Capture the cell that displays the provided text and extract its [x, y] central coordinate. 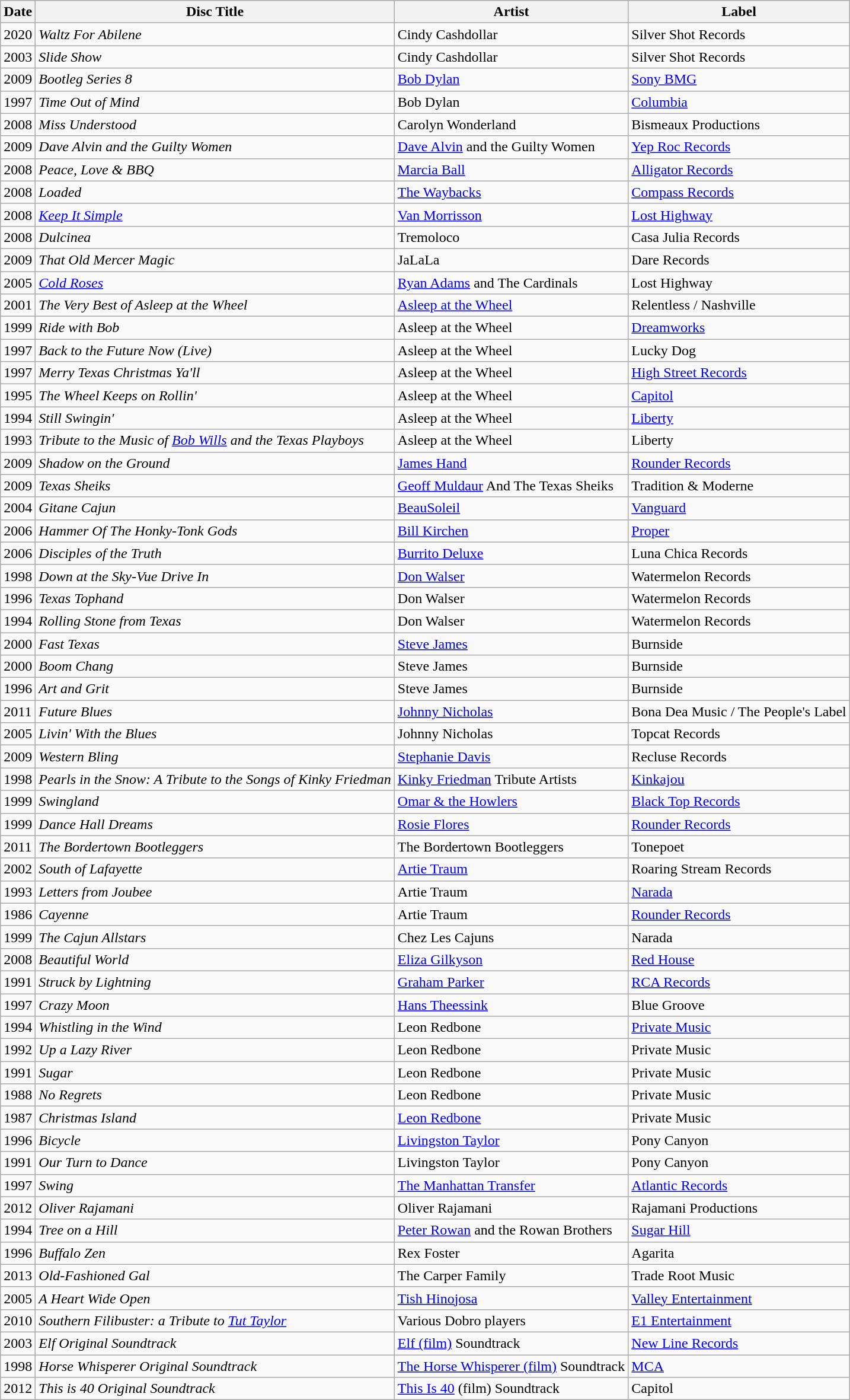
Van Morrisson [511, 215]
Tonepoet [739, 847]
RCA Records [739, 982]
Omar & the Howlers [511, 802]
Valley Entertainment [739, 1298]
2004 [18, 508]
Blue Groove [739, 1005]
BeauSoleil [511, 508]
Texas Tophand [215, 598]
Vanguard [739, 508]
Tribute to the Music of Bob Wills and the Texas Playboys [215, 441]
Marcia Ball [511, 170]
Cayenne [215, 914]
Sugar [215, 1073]
The Very Best of Asleep at the Wheel [215, 305]
A Heart Wide Open [215, 1298]
Peter Rowan and the Rowan Brothers [511, 1230]
Disc Title [215, 12]
Back to the Future Now (Live) [215, 350]
Time Out of Mind [215, 102]
Graham Parker [511, 982]
Miss Understood [215, 125]
Loaded [215, 192]
Luna Chica Records [739, 553]
Art and Grit [215, 689]
Rajamani Productions [739, 1208]
Dreamworks [739, 328]
Gitane Cajun [215, 508]
Hammer Of The Honky-Tonk Gods [215, 531]
JaLaLa [511, 260]
Rex Foster [511, 1253]
Alligator Records [739, 170]
This Is 40 (film) Soundtrack [511, 1389]
Various Dobro players [511, 1321]
Boom Chang [215, 666]
Crazy Moon [215, 1005]
James Hand [511, 463]
Future Blues [215, 712]
1995 [18, 396]
Swing [215, 1185]
Geoff Muldaur And The Texas Sheiks [511, 486]
Livin' With the Blues [215, 734]
1988 [18, 1095]
Ryan Adams and The Cardinals [511, 283]
Southern Filibuster: a Tribute to Tut Taylor [215, 1321]
Casa Julia Records [739, 237]
The Waybacks [511, 192]
Old-Fashioned Gal [215, 1275]
Dance Hall Dreams [215, 824]
Swingland [215, 802]
Rolling Stone from Texas [215, 621]
Sony BMG [739, 79]
Stephanie Davis [511, 757]
High Street Records [739, 373]
E1 Entertainment [739, 1321]
Bicycle [215, 1140]
Keep It Simple [215, 215]
Red House [739, 959]
Peace, Love & BBQ [215, 170]
Compass Records [739, 192]
Horse Whisperer Original Soundtrack [215, 1366]
Agarita [739, 1253]
2010 [18, 1321]
Trade Root Music [739, 1275]
Lucky Dog [739, 350]
2001 [18, 305]
Atlantic Records [739, 1185]
Label [739, 12]
Tish Hinojosa [511, 1298]
MCA [739, 1366]
Whistling in the Wind [215, 1028]
Letters from Joubee [215, 892]
Elf (film) Soundtrack [511, 1343]
Beautiful World [215, 959]
Merry Texas Christmas Ya'll [215, 373]
Disciples of the Truth [215, 553]
2002 [18, 869]
New Line Records [739, 1343]
Chez Les Cajuns [511, 937]
Fast Texas [215, 643]
Topcat Records [739, 734]
Dulcinea [215, 237]
The Wheel Keeps on Rollin' [215, 396]
Shadow on the Ground [215, 463]
Christmas Island [215, 1118]
Artist [511, 12]
South of Lafayette [215, 869]
The Cajun Allstars [215, 937]
Relentless / Nashville [739, 305]
Still Swingin' [215, 418]
Our Turn to Dance [215, 1163]
That Old Mercer Magic [215, 260]
Burrito Deluxe [511, 553]
Bill Kirchen [511, 531]
Roaring Stream Records [739, 869]
Rosie Flores [511, 824]
Western Bling [215, 757]
2013 [18, 1275]
Eliza Gilkyson [511, 959]
Bona Dea Music / The People's Label [739, 712]
Dare Records [739, 260]
Tree on a Hill [215, 1230]
Struck by Lightning [215, 982]
Recluse Records [739, 757]
Up a Lazy River [215, 1050]
The Manhattan Transfer [511, 1185]
Kinkajou [739, 779]
2020 [18, 34]
Bismeaux Productions [739, 125]
Black Top Records [739, 802]
Buffalo Zen [215, 1253]
Kinky Friedman Tribute Artists [511, 779]
Date [18, 12]
Sugar Hill [739, 1230]
1992 [18, 1050]
The Horse Whisperer (film) Soundtrack [511, 1366]
1986 [18, 914]
Elf Original Soundtrack [215, 1343]
The Carper Family [511, 1275]
Tremoloco [511, 237]
No Regrets [215, 1095]
Hans Theessink [511, 1005]
1987 [18, 1118]
Slide Show [215, 57]
Carolyn Wonderland [511, 125]
Tradition & Moderne [739, 486]
Ride with Bob [215, 328]
Pearls in the Snow: A Tribute to the Songs of Kinky Friedman [215, 779]
Yep Roc Records [739, 147]
Proper [739, 531]
This is 40 Original Soundtrack [215, 1389]
Down at the Sky-Vue Drive In [215, 576]
Waltz For Abilene [215, 34]
Texas Sheiks [215, 486]
Cold Roses [215, 283]
Columbia [739, 102]
Bootleg Series 8 [215, 79]
